Find where the given text appears and provide that cell's center as [X, Y] coordinate. 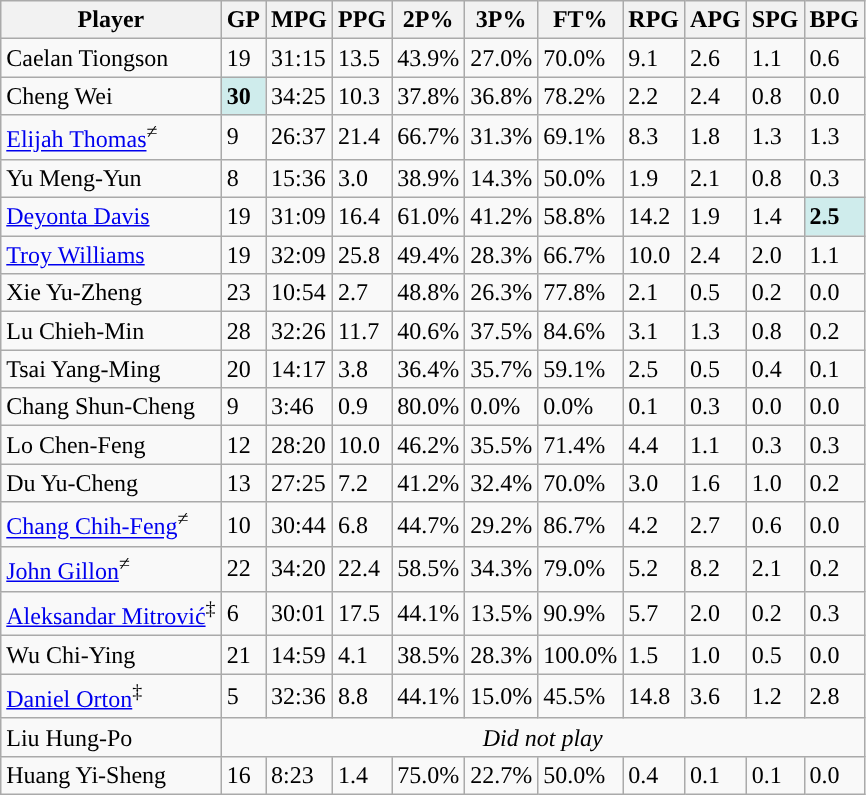
4.1 [362, 655]
13 [243, 483]
30 [243, 96]
16.4 [362, 217]
1.8 [716, 138]
78.2% [580, 96]
2.2 [654, 96]
34.3% [502, 570]
22.4 [362, 570]
Cheng Wei [111, 96]
26:37 [300, 138]
17.5 [362, 614]
90.9% [580, 614]
Did not play [542, 737]
10.3 [362, 96]
Wu Chi-Ying [111, 655]
32:36 [300, 696]
1.2 [775, 696]
11.7 [362, 331]
79.0% [580, 570]
43.9% [428, 58]
John Gillon≠ [111, 570]
Player [111, 20]
27.0% [502, 58]
28:20 [300, 445]
46.2% [428, 445]
7.2 [362, 483]
25.8 [362, 255]
21 [243, 655]
14.2 [654, 217]
44.7% [428, 524]
14:17 [300, 369]
32:26 [300, 331]
45.5% [580, 696]
32.4% [502, 483]
Chang Shun-Cheng [111, 407]
15.0% [502, 696]
Troy Williams [111, 255]
1.6 [716, 483]
34:25 [300, 96]
3.1 [654, 331]
8:23 [300, 775]
100.0% [580, 655]
86.7% [580, 524]
FT% [580, 20]
9.1 [654, 58]
PPG [362, 20]
37.8% [428, 96]
22.7% [502, 775]
34:20 [300, 570]
40.6% [428, 331]
Lo Chen-Feng [111, 445]
Liu Hung-Po [111, 737]
75.0% [428, 775]
61.0% [428, 217]
8 [243, 178]
Deyonta Davis [111, 217]
23 [243, 293]
58.8% [580, 217]
Chang Chih-Feng≠ [111, 524]
2P% [428, 20]
31:09 [300, 217]
36.8% [502, 96]
13.5% [502, 614]
10 [243, 524]
21.4 [362, 138]
22 [243, 570]
28 [243, 331]
59.1% [580, 369]
27:25 [300, 483]
4.2 [654, 524]
38.9% [428, 178]
Huang Yi-Sheng [111, 775]
35.7% [502, 369]
Caelan Tiongson [111, 58]
15:36 [300, 178]
Aleksandar Mitrović‡ [111, 614]
32:09 [300, 255]
5.2 [654, 570]
14.8 [654, 696]
13.5 [362, 58]
30:44 [300, 524]
26.3% [502, 293]
58.5% [428, 570]
3.6 [716, 696]
2.6 [716, 58]
0.9 [362, 407]
MPG [300, 20]
Elijah Thomas≠ [111, 138]
Du Yu-Cheng [111, 483]
Daniel Orton‡ [111, 696]
35.5% [502, 445]
12 [243, 445]
Tsai Yang-Ming [111, 369]
16 [243, 775]
5 [243, 696]
71.4% [580, 445]
APG [716, 20]
49.4% [428, 255]
RPG [654, 20]
80.0% [428, 407]
Yu Meng-Yun [111, 178]
BPG [834, 20]
3:46 [300, 407]
8.3 [654, 138]
8.8 [362, 696]
2.8 [834, 696]
3P% [502, 20]
31:15 [300, 58]
48.8% [428, 293]
3.8 [362, 369]
31.3% [502, 138]
29.2% [502, 524]
1.5 [654, 655]
69.1% [580, 138]
37.5% [502, 331]
10:54 [300, 293]
Xie Yu-Zheng [111, 293]
6 [243, 614]
SPG [775, 20]
5.7 [654, 614]
Lu Chieh-Min [111, 331]
77.8% [580, 293]
14:59 [300, 655]
20 [243, 369]
84.6% [580, 331]
GP [243, 20]
4.4 [654, 445]
38.5% [428, 655]
8.2 [716, 570]
14.3% [502, 178]
36.4% [428, 369]
6.8 [362, 524]
30:01 [300, 614]
